Detect which cell encompasses the target text, then output its [x, y] center coordinate. 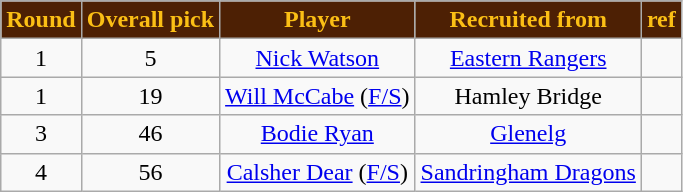
4 [41, 172]
46 [150, 134]
Sandringham Dragons [528, 172]
Glenelg [528, 134]
5 [150, 58]
Player [318, 20]
56 [150, 172]
Will McCabe (F/S) [318, 96]
Recruited from [528, 20]
19 [150, 96]
Nick Watson [318, 58]
Round [41, 20]
3 [41, 134]
Bodie Ryan [318, 134]
ref [661, 20]
Eastern Rangers [528, 58]
Hamley Bridge [528, 96]
Overall pick [150, 20]
Calsher Dear (F/S) [318, 172]
